For the text-containing cell, return its midpoint in [x, y] coordinate format. 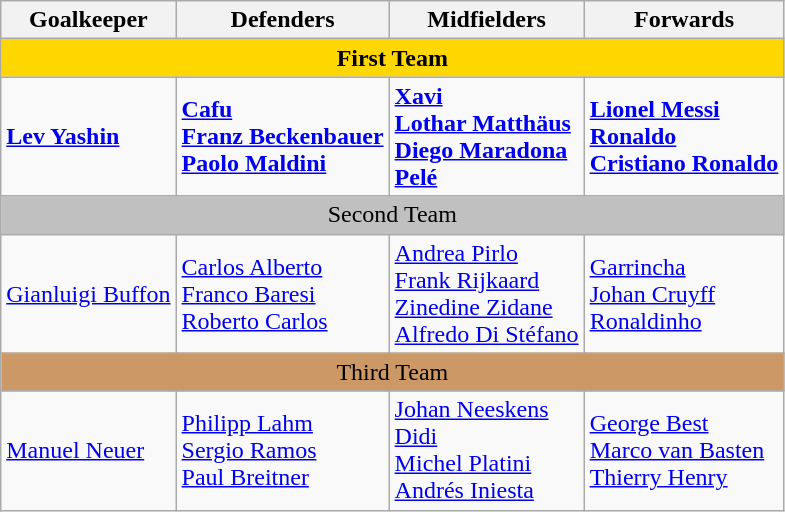
Gianluigi Buffon [88, 294]
Manuel Neuer [88, 450]
Cafu Franz Beckenbauer Paolo Maldini [282, 136]
Third Team [392, 372]
Lev Yashin [88, 136]
Carlos Alberto Franco Baresi Roberto Carlos [282, 294]
George Best Marco van Basten Thierry Henry [684, 450]
Forwards [684, 20]
First Team [392, 58]
Andrea Pirlo Frank Rijkaard Zinedine Zidane Alfredo Di Stéfano [486, 294]
Garrincha Johan Cruyff Ronaldinho [684, 294]
Lionel Messi Ronaldo Cristiano Ronaldo [684, 136]
Second Team [392, 215]
Johan Neeskens Didi Michel Platini Andrés Iniesta [486, 450]
Goalkeeper [88, 20]
Philipp Lahm Sergio Ramos Paul Breitner [282, 450]
Midfielders [486, 20]
Defenders [282, 20]
Xavi Lothar Matthäus Diego Maradona Pelé [486, 136]
